Locate the cell with the specified text and output its [x, y] center coordinate. 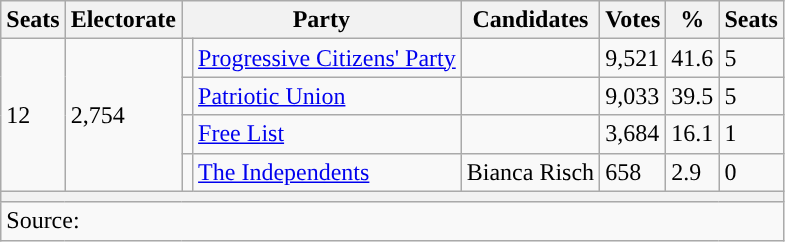
39.5 [692, 96]
16.1 [692, 134]
Bianca Risch [530, 172]
41.6 [692, 58]
Source: [392, 221]
2.9 [692, 172]
12 [33, 115]
0 [751, 172]
9,033 [633, 96]
Candidates [530, 20]
The Independents [328, 172]
Free List [328, 134]
Progressive Citizens' Party [328, 58]
1 [751, 134]
Patriotic Union [328, 96]
% [692, 20]
9,521 [633, 58]
Votes [633, 20]
3,684 [633, 134]
Party [322, 20]
658 [633, 172]
2,754 [123, 115]
Electorate [123, 20]
